Output the (x, y) coordinate of the center of the cell containing the given text.  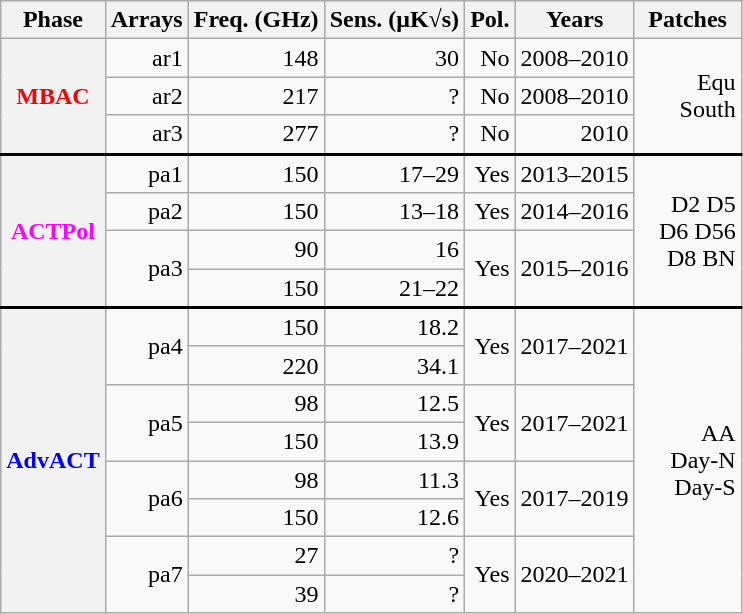
2020–2021 (574, 575)
17–29 (394, 174)
Sens. (μK√s) (394, 20)
90 (256, 250)
12.5 (394, 403)
ar3 (146, 134)
30 (394, 58)
13.9 (394, 441)
pa6 (146, 498)
34.1 (394, 365)
12.6 (394, 518)
Pol. (490, 20)
ar1 (146, 58)
2014–2016 (574, 212)
18.2 (394, 328)
MBAC (53, 96)
pa2 (146, 212)
277 (256, 134)
13–18 (394, 212)
27 (256, 556)
Arrays (146, 20)
Years (574, 20)
16 (394, 250)
D2 D5 D6 D56 D8 BN (688, 231)
AA Day‑N Day‑S (688, 460)
Equ South (688, 96)
2017–2019 (574, 498)
39 (256, 594)
Patches (688, 20)
ar2 (146, 96)
Phase (53, 20)
217 (256, 96)
Freq. (GHz) (256, 20)
21–22 (394, 288)
AdvACT (53, 460)
pa1 (146, 174)
pa3 (146, 270)
2013–2015 (574, 174)
ACTPol (53, 231)
pa5 (146, 422)
11.3 (394, 479)
pa7 (146, 575)
2015–2016 (574, 270)
148 (256, 58)
pa4 (146, 346)
2010 (574, 134)
220 (256, 365)
